Determine the (x, y) coordinate at the center of the cell enclosing the given text.  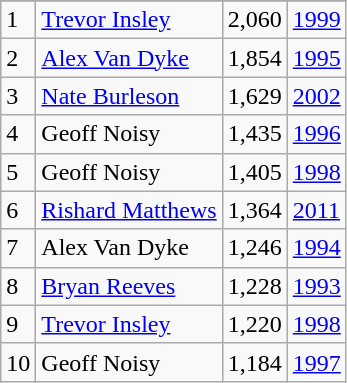
1994 (316, 248)
4 (18, 134)
2002 (316, 96)
Bryan Reeves (129, 286)
1,246 (254, 248)
2 (18, 58)
1,854 (254, 58)
7 (18, 248)
9 (18, 324)
2011 (316, 210)
10 (18, 362)
8 (18, 286)
1,364 (254, 210)
2,060 (254, 20)
1997 (316, 362)
1,629 (254, 96)
3 (18, 96)
Rishard Matthews (129, 210)
5 (18, 172)
1 (18, 20)
1,220 (254, 324)
1,405 (254, 172)
1995 (316, 58)
1,228 (254, 286)
1999 (316, 20)
6 (18, 210)
1,184 (254, 362)
Nate Burleson (129, 96)
1996 (316, 134)
1993 (316, 286)
1,435 (254, 134)
